From the cell containing the given text, extract its center point as [X, Y] coordinate. 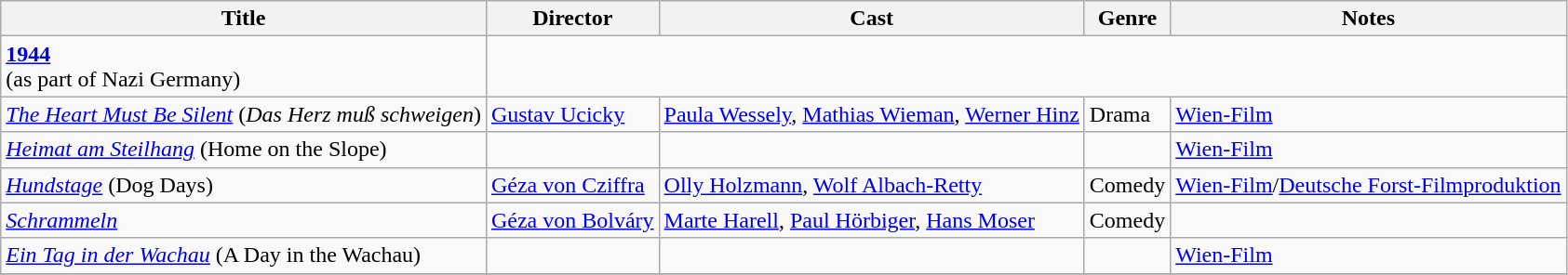
Director [572, 19]
Marte Harell, Paul Hörbiger, Hans Moser [871, 220]
Paula Wessely, Mathias Wieman, Werner Hinz [871, 114]
Notes [1368, 19]
The Heart Must Be Silent (Das Herz muß schweigen) [244, 114]
Title [244, 19]
Géza von Bolváry [572, 220]
Gustav Ucicky [572, 114]
Olly Holzmann, Wolf Albach-Retty [871, 185]
Schrammeln [244, 220]
1944 (as part of Nazi Germany) [244, 67]
Genre [1127, 19]
Cast [871, 19]
Hundstage (Dog Days) [244, 185]
Drama [1127, 114]
Géza von Cziffra [572, 185]
Heimat am Steilhang (Home on the Slope) [244, 150]
Ein Tag in der Wachau (A Day in the Wachau) [244, 255]
Wien-Film/Deutsche Forst-Filmproduktion [1368, 185]
